From the cell containing the given text, extract its center point as (X, Y) coordinate. 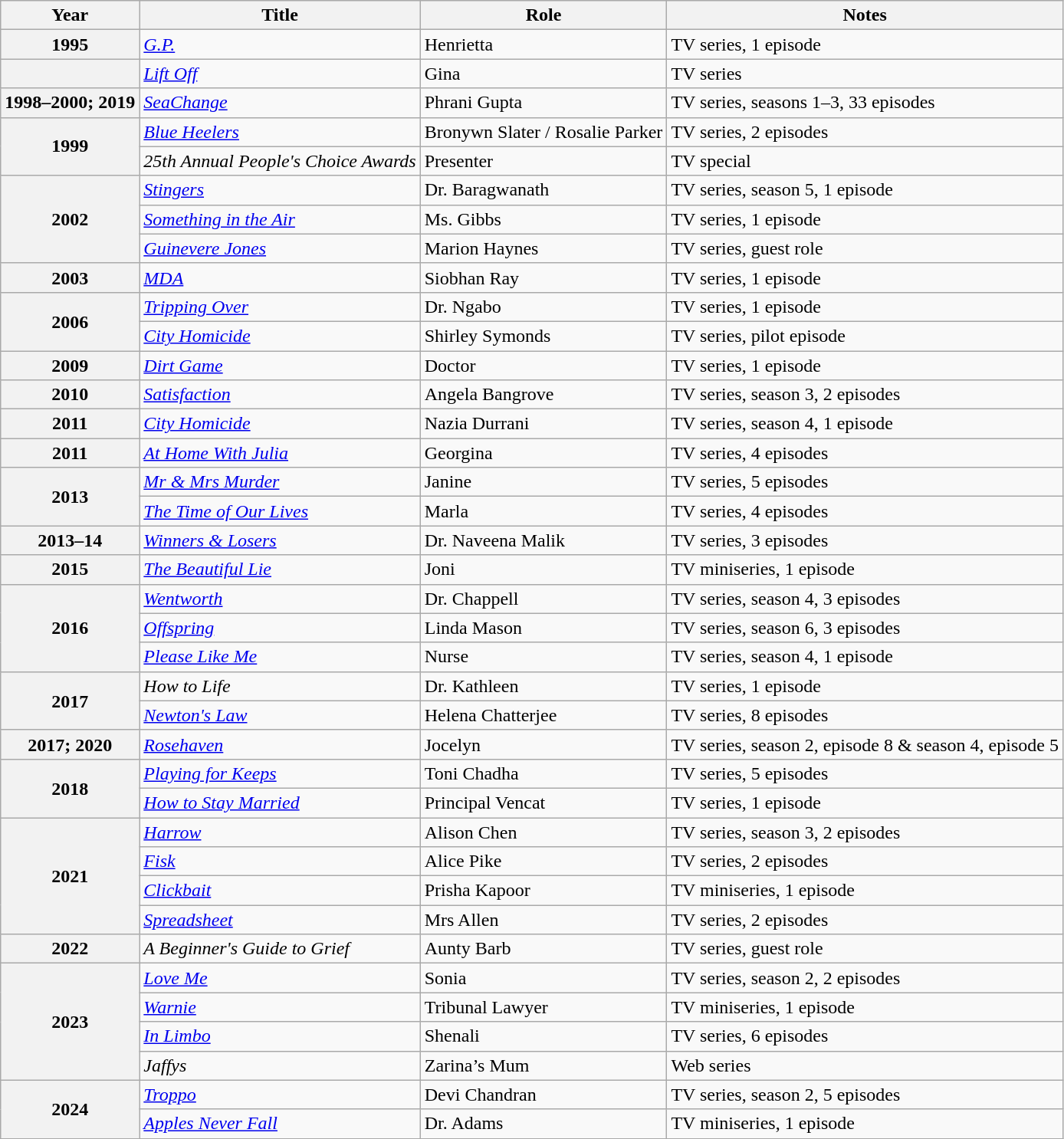
Gina (543, 74)
Doctor (543, 366)
Mrs Allen (543, 920)
Tripping Over (280, 307)
How to Stay Married (280, 803)
Presenter (543, 161)
Jaffys (280, 1065)
Nurse (543, 657)
Something in the Air (280, 219)
Aunty Barb (543, 949)
Zarina’s Mum (543, 1065)
Dr. Baragwanath (543, 190)
2016 (71, 628)
Joni (543, 569)
Please Like Me (280, 657)
2018 (71, 788)
How to Life (280, 686)
TV series, seasons 1–3, 33 episodes (865, 103)
Wentworth (280, 599)
TV series, season 2, episode 8 & season 4, episode 5 (865, 744)
Ms. Gibbs (543, 219)
2017; 2020 (71, 744)
Mr & Mrs Murder (280, 482)
TV series, pilot episode (865, 336)
Clickbait (280, 891)
Satisfaction (280, 395)
Warnie (280, 1007)
Marla (543, 511)
2006 (71, 321)
2013 (71, 497)
Rosehaven (280, 744)
1998–2000; 2019 (71, 103)
2015 (71, 569)
Dr. Kathleen (543, 686)
Blue Heelers (280, 132)
Dr. Adams (543, 1124)
2010 (71, 395)
TV series, season 2, 5 episodes (865, 1095)
The Time of Our Lives (280, 511)
MDA (280, 277)
Prisha Kapoor (543, 891)
Devi Chandran (543, 1095)
Principal Vencat (543, 803)
Harrow (280, 832)
TV series (865, 74)
Fisk (280, 862)
Winners & Losers (280, 540)
Alice Pike (543, 862)
TV series, season 6, 3 episodes (865, 628)
Georgina (543, 453)
2009 (71, 366)
Helena Chatterjee (543, 715)
TV series, 6 episodes (865, 1036)
Angela Bangrove (543, 395)
Nazia Durrani (543, 424)
TV series, season 4, 3 episodes (865, 599)
A Beginner's Guide to Grief (280, 949)
Dirt Game (280, 366)
2023 (71, 1022)
In Limbo (280, 1036)
Tribunal Lawyer (543, 1007)
Spreadsheet (280, 920)
Troppo (280, 1095)
Marion Haynes (543, 248)
SeaChange (280, 103)
Sonia (543, 978)
Dr. Naveena Malik (543, 540)
TV series, 8 episodes (865, 715)
Bronywn Slater / Rosalie Parker (543, 132)
Dr. Chappell (543, 599)
Shenali (543, 1036)
2003 (71, 277)
1995 (71, 44)
Jocelyn (543, 744)
The Beautiful Lie (280, 569)
Web series (865, 1065)
Linda Mason (543, 628)
Offspring (280, 628)
G.P. (280, 44)
Toni Chadha (543, 773)
Siobhan Ray (543, 277)
Love Me (280, 978)
Dr. Ngabo (543, 307)
Newton's Law (280, 715)
TV series, season 2, 2 episodes (865, 978)
Lift Off (280, 74)
2002 (71, 219)
Janine (543, 482)
TV series, season 5, 1 episode (865, 190)
Henrietta (543, 44)
2022 (71, 949)
TV special (865, 161)
2013–14 (71, 540)
At Home With Julia (280, 453)
25th Annual People's Choice Awards (280, 161)
Alison Chen (543, 832)
Title (280, 15)
Apples Never Fall (280, 1124)
Shirley Symonds (543, 336)
2024 (71, 1109)
TV series, 3 episodes (865, 540)
1999 (71, 146)
Role (543, 15)
Phrani Gupta (543, 103)
Notes (865, 15)
Playing for Keeps (280, 773)
Year (71, 15)
Guinevere Jones (280, 248)
2017 (71, 701)
Stingers (280, 190)
2021 (71, 875)
